Return [X, Y] of the center of cell containing provided text 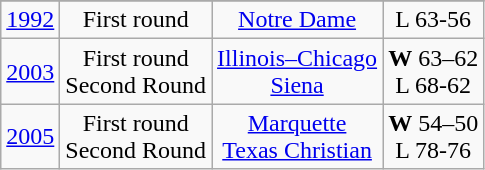
1992 [30, 20]
2003 [30, 72]
First round [136, 20]
Notre Dame [298, 20]
L 63-56 [434, 20]
W 63–62 L 68-62 [434, 72]
W 54–50L 78-76 [434, 136]
2005 [30, 136]
MarquetteTexas Christian [298, 136]
Illinois–ChicagoSiena [298, 72]
